Find where the given text appears and provide that cell's center as [X, Y] coordinate. 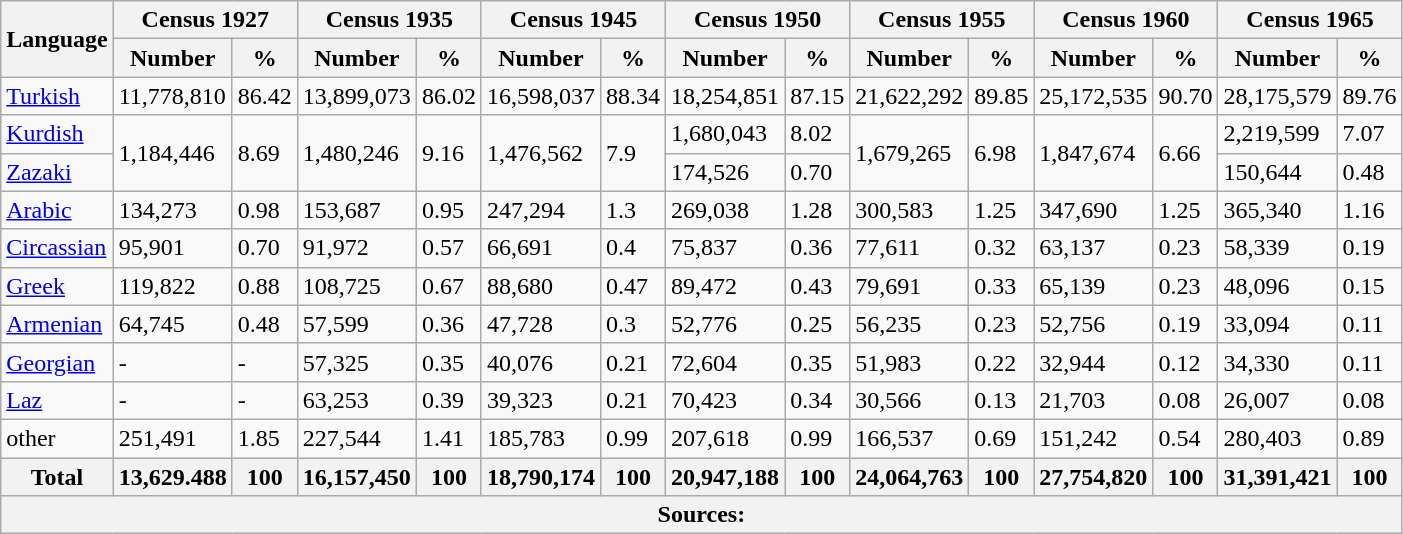
300,583 [910, 210]
0.15 [1370, 286]
269,038 [726, 210]
0.57 [448, 248]
88.34 [632, 96]
Kurdish [57, 134]
Census 1960 [1126, 20]
0.54 [1186, 438]
151,242 [1094, 438]
Census 1955 [942, 20]
21,622,292 [910, 96]
365,340 [1278, 210]
56,235 [910, 324]
77,611 [910, 248]
1.16 [1370, 210]
9.16 [448, 153]
7.07 [1370, 134]
Census 1927 [205, 20]
0.88 [264, 286]
75,837 [726, 248]
63,253 [356, 400]
Total [57, 477]
207,618 [726, 438]
185,783 [540, 438]
51,983 [910, 362]
227,544 [356, 438]
16,157,450 [356, 477]
Language [57, 39]
0.4 [632, 248]
1,680,043 [726, 134]
79,691 [910, 286]
0.25 [818, 324]
0.32 [1002, 248]
34,330 [1278, 362]
Turkish [57, 96]
21,703 [1094, 400]
1.85 [264, 438]
20,947,188 [726, 477]
347,690 [1094, 210]
150,644 [1278, 172]
8.69 [264, 153]
65,139 [1094, 286]
16,598,037 [540, 96]
1.41 [448, 438]
0.12 [1186, 362]
Census 1935 [389, 20]
0.43 [818, 286]
166,537 [910, 438]
Census 1965 [1310, 20]
0.47 [632, 286]
86.42 [264, 96]
1,184,446 [172, 153]
247,294 [540, 210]
8.02 [818, 134]
32,944 [1094, 362]
95,901 [172, 248]
other [57, 438]
57,325 [356, 362]
18,790,174 [540, 477]
87.15 [818, 96]
Laz [57, 400]
Arabic [57, 210]
0.39 [448, 400]
108,725 [356, 286]
27,754,820 [1094, 477]
2,219,599 [1278, 134]
134,273 [172, 210]
0.69 [1002, 438]
30,566 [910, 400]
13,899,073 [356, 96]
25,172,535 [1094, 96]
11,778,810 [172, 96]
0.89 [1370, 438]
70,423 [726, 400]
0.22 [1002, 362]
Georgian [57, 362]
13,629.488 [172, 477]
24,064,763 [910, 477]
48,096 [1278, 286]
0.34 [818, 400]
18,254,851 [726, 96]
1,480,246 [356, 153]
Circassian [57, 248]
89.85 [1002, 96]
33,094 [1278, 324]
0.13 [1002, 400]
119,822 [172, 286]
47,728 [540, 324]
90.70 [1186, 96]
Sources: [702, 515]
Census 1945 [573, 20]
52,756 [1094, 324]
89.76 [1370, 96]
91,972 [356, 248]
72,604 [726, 362]
Census 1950 [758, 20]
89,472 [726, 286]
31,391,421 [1278, 477]
6.66 [1186, 153]
Zazaki [57, 172]
1,679,265 [910, 153]
153,687 [356, 210]
280,403 [1278, 438]
1.3 [632, 210]
57,599 [356, 324]
Armenian [57, 324]
1.28 [818, 210]
52,776 [726, 324]
66,691 [540, 248]
63,137 [1094, 248]
86.02 [448, 96]
0.98 [264, 210]
7.9 [632, 153]
174,526 [726, 172]
6.98 [1002, 153]
26,007 [1278, 400]
0.95 [448, 210]
39,323 [540, 400]
40,076 [540, 362]
58,339 [1278, 248]
0.33 [1002, 286]
1,847,674 [1094, 153]
28,175,579 [1278, 96]
88,680 [540, 286]
64,745 [172, 324]
Greek [57, 286]
0.3 [632, 324]
0.67 [448, 286]
251,491 [172, 438]
1,476,562 [540, 153]
